Extract the (X, Y) coordinate from the center of the cell holding the provided text.  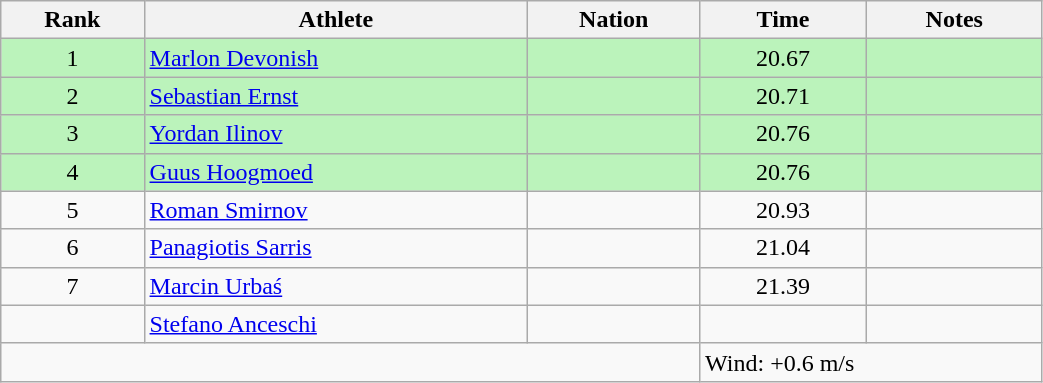
Wind: +0.6 m/s (871, 362)
Nation (614, 20)
Sebastian Ernst (336, 96)
20.67 (784, 58)
Marlon Devonish (336, 58)
Stefano Anceschi (336, 324)
Yordan Ilinov (336, 134)
2 (72, 96)
Panagiotis Sarris (336, 248)
4 (72, 172)
3 (72, 134)
21.39 (784, 286)
Marcin Urbaś (336, 286)
6 (72, 248)
20.71 (784, 96)
Roman Smirnov (336, 210)
Guus Hoogmoed (336, 172)
Rank (72, 20)
Athlete (336, 20)
Notes (954, 20)
1 (72, 58)
20.93 (784, 210)
21.04 (784, 248)
7 (72, 286)
Time (784, 20)
5 (72, 210)
